Provide the (x, y) coordinate of the cell's center where the given text is located.  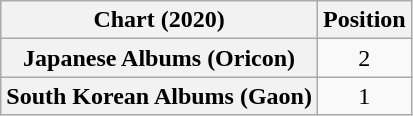
2 (364, 58)
Chart (2020) (160, 20)
Japanese Albums (Oricon) (160, 58)
1 (364, 96)
South Korean Albums (Gaon) (160, 96)
Position (364, 20)
